From the cell containing the given text, extract its center point as [X, Y] coordinate. 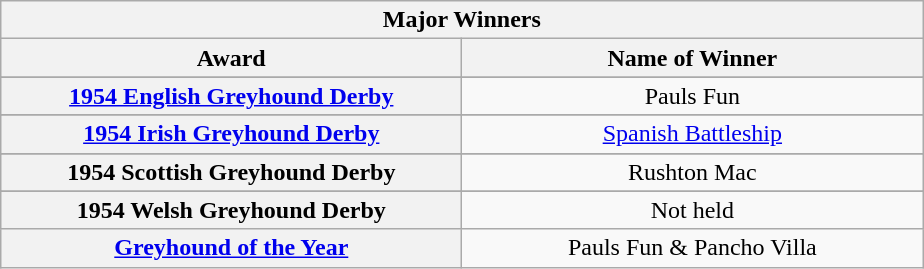
Award [232, 58]
Pauls Fun [692, 96]
1954 Scottish Greyhound Derby [232, 172]
Spanish Battleship [692, 134]
Name of Winner [692, 58]
Not held [692, 210]
1954 English Greyhound Derby [232, 96]
1954 Irish Greyhound Derby [232, 134]
Major Winners [462, 20]
Pauls Fun & Pancho Villa [692, 248]
Rushton Mac [692, 172]
Greyhound of the Year [232, 248]
1954 Welsh Greyhound Derby [232, 210]
